For the text-containing cell, return its midpoint in (x, y) coordinate format. 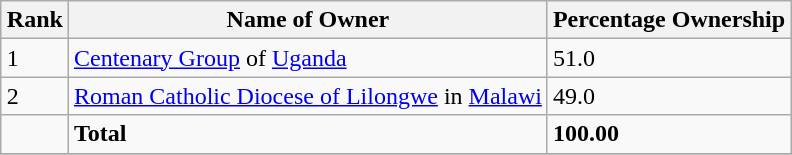
Name of Owner (308, 20)
Centenary Group of Uganda (308, 58)
Roman Catholic Diocese of Lilongwe in Malawi (308, 96)
1 (34, 58)
Total (308, 134)
2 (34, 96)
100.00 (668, 134)
49.0 (668, 96)
Rank (34, 20)
Percentage Ownership (668, 20)
51.0 (668, 58)
